Provide the [X, Y] coordinate of the cell's center where the given text is located.  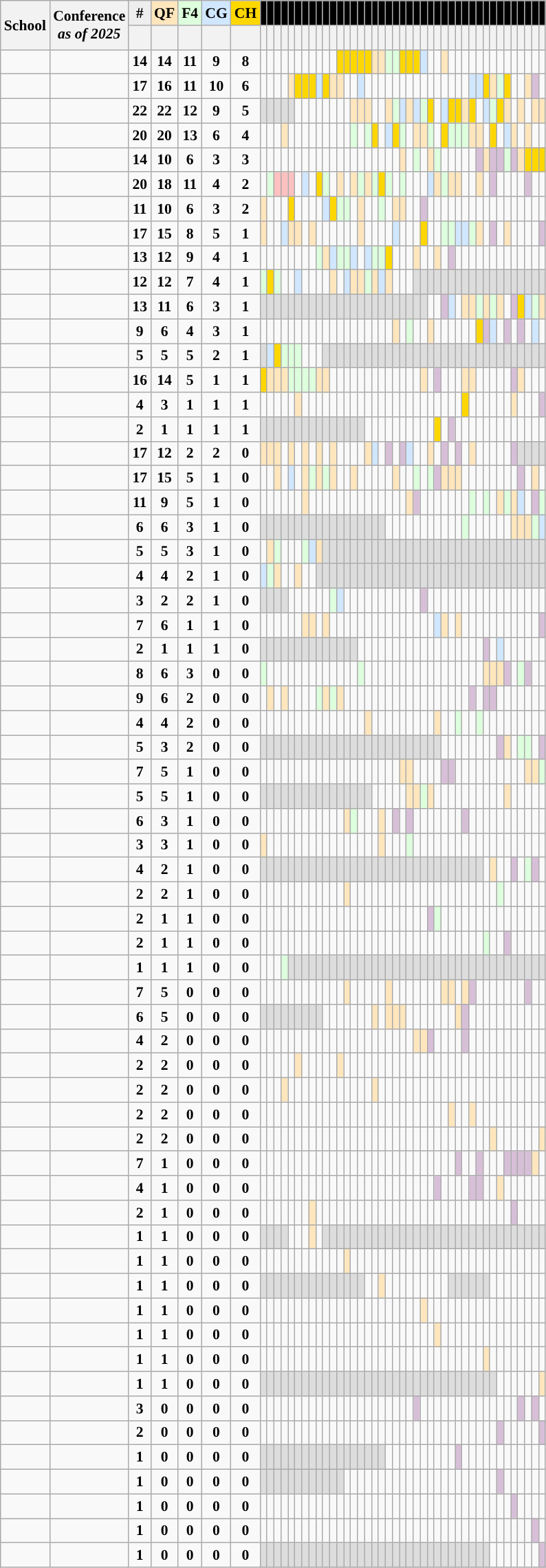
# [140, 13]
School [25, 25]
QF [164, 13]
Conferenceas of 2025 [89, 25]
F4 [190, 13]
CG [216, 13]
CH [246, 13]
18 [164, 185]
